Extract the (X, Y) coordinate from the center of the cell holding the provided text.  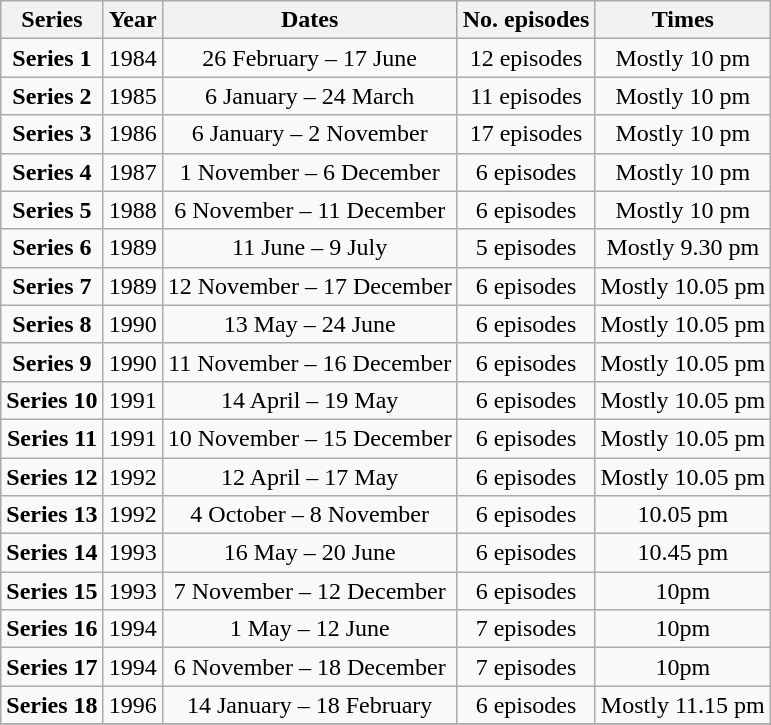
11 November – 16 December (310, 362)
6 November – 11 December (310, 210)
Series 12 (52, 477)
Series 13 (52, 515)
6 January – 2 November (310, 134)
Series 17 (52, 667)
Series 16 (52, 629)
5 episodes (526, 248)
10 November – 15 December (310, 438)
11 episodes (526, 96)
1988 (132, 210)
7 November – 12 December (310, 591)
1986 (132, 134)
14 April – 19 May (310, 400)
Series 18 (52, 705)
Series 14 (52, 553)
1984 (132, 58)
1 November – 6 December (310, 172)
Series 3 (52, 134)
Series 1 (52, 58)
1985 (132, 96)
10.05 pm (683, 515)
12 episodes (526, 58)
Series 11 (52, 438)
Series 9 (52, 362)
6 January – 24 March (310, 96)
6 November – 18 December (310, 667)
Year (132, 20)
14 January – 18 February (310, 705)
Mostly 11.15 pm (683, 705)
No. episodes (526, 20)
11 June – 9 July (310, 248)
Series 4 (52, 172)
1 May – 12 June (310, 629)
Series 10 (52, 400)
Dates (310, 20)
17 episodes (526, 134)
12 November – 17 December (310, 286)
Series 15 (52, 591)
Mostly 9.30 pm (683, 248)
16 May – 20 June (310, 553)
26 February – 17 June (310, 58)
Times (683, 20)
Series 7 (52, 286)
1987 (132, 172)
Series 8 (52, 324)
13 May – 24 June (310, 324)
Series 2 (52, 96)
Series (52, 20)
10.45 pm (683, 553)
4 October – 8 November (310, 515)
12 April – 17 May (310, 477)
1996 (132, 705)
Series 5 (52, 210)
Series 6 (52, 248)
